Capture the cell that displays the provided text and extract its [X, Y] central coordinate. 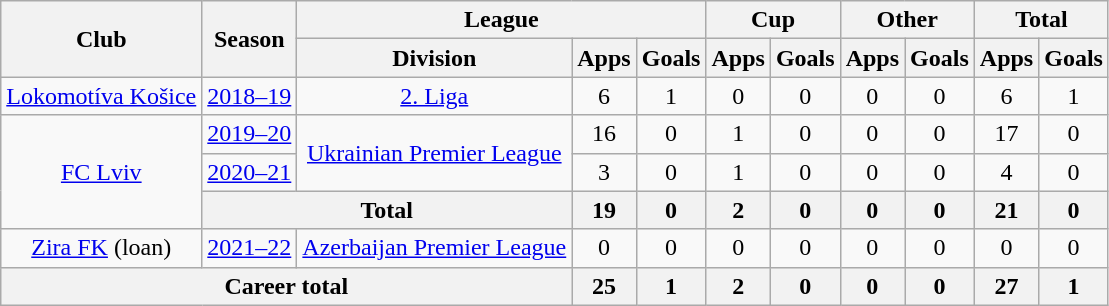
Career total [286, 286]
Other [907, 20]
Lokomotíva Košice [102, 96]
Club [102, 39]
Zira FK (loan) [102, 248]
Azerbaijan Premier League [434, 248]
27 [1006, 286]
FC Lviv [102, 172]
2021–22 [250, 248]
2019–20 [250, 134]
Season [250, 39]
League [502, 20]
25 [604, 286]
17 [1006, 134]
16 [604, 134]
21 [1006, 210]
4 [1006, 172]
2. Liga [434, 96]
19 [604, 210]
3 [604, 172]
Division [434, 58]
2018–19 [250, 96]
Ukrainian Premier League [434, 153]
Cup [773, 20]
2020–21 [250, 172]
